Provide the (x, y) coordinate of the cell's center where the given text is located.  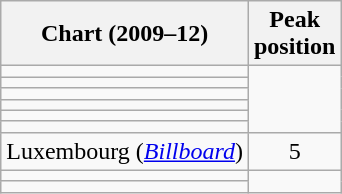
Chart (2009–12) (125, 34)
5 (294, 151)
Peakposition (294, 34)
Luxembourg (Billboard) (125, 151)
